Detect which cell encompasses the target text, then output its [X, Y] center coordinate. 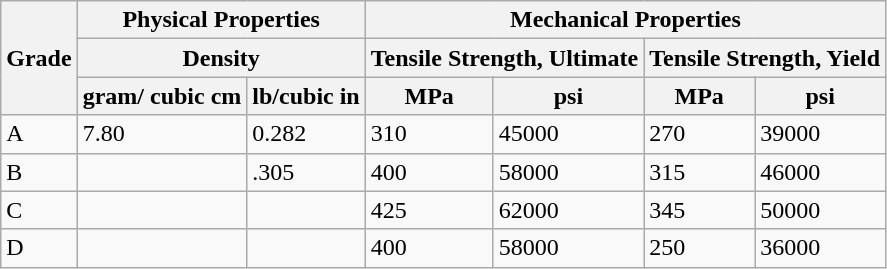
425 [429, 210]
50000 [820, 210]
lb/cubic in [306, 96]
D [39, 248]
345 [700, 210]
gram/ cubic cm [162, 96]
Tensile Strength, Yield [765, 58]
.305 [306, 172]
Grade [39, 58]
C [39, 210]
A [39, 134]
Mechanical Properties [625, 20]
36000 [820, 248]
Physical Properties [221, 20]
315 [700, 172]
250 [700, 248]
39000 [820, 134]
270 [700, 134]
B [39, 172]
7.80 [162, 134]
62000 [568, 210]
Density [221, 58]
45000 [568, 134]
Tensile Strength, Ultimate [504, 58]
46000 [820, 172]
0.282 [306, 134]
310 [429, 134]
